Extract the [x, y] coordinate from the center of the cell holding the provided text.  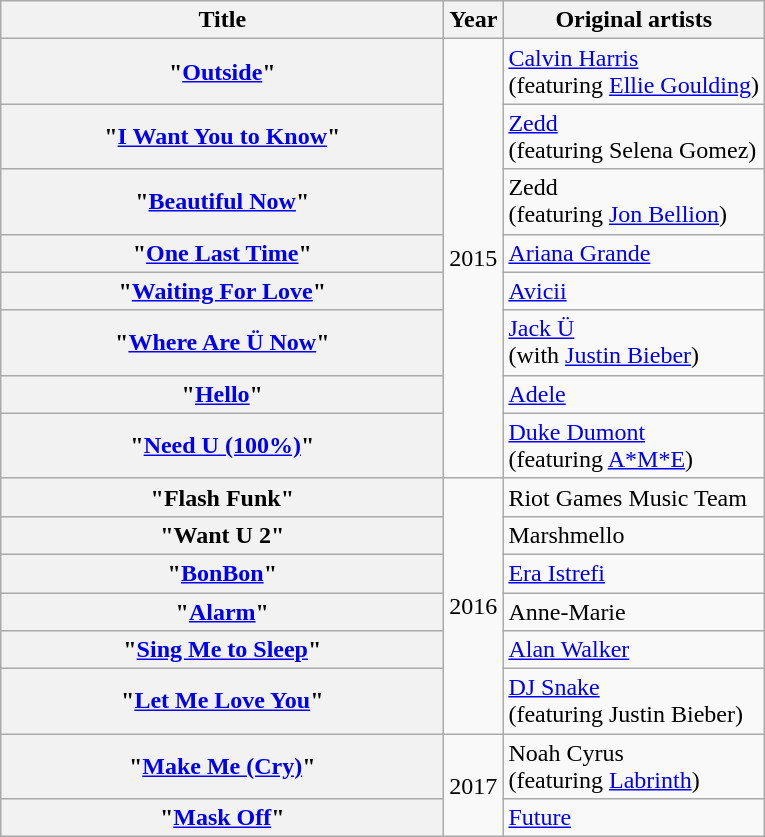
2015 [474, 259]
"I Want You to Know" [222, 136]
"Hello" [222, 394]
"Sing Me to Sleep" [222, 650]
"Mask Off" [222, 818]
Noah Cyrus(featuring Labrinth) [634, 766]
DJ Snake(featuring Justin Bieber) [634, 702]
"Let Me Love You" [222, 702]
"Beautiful Now" [222, 202]
"Where Are Ü Now" [222, 342]
Avicii [634, 291]
Title [222, 20]
Duke Dumont(featuring A*M*E) [634, 446]
"One Last Time" [222, 253]
Year [474, 20]
"Make Me (Cry)" [222, 766]
Adele [634, 394]
2017 [474, 786]
"Flash Funk" [222, 497]
Zedd(featuring Selena Gomez) [634, 136]
Original artists [634, 20]
Ariana Grande [634, 253]
Alan Walker [634, 650]
2016 [474, 606]
Riot Games Music Team [634, 497]
Zedd(featuring Jon Bellion) [634, 202]
Era Istrefi [634, 573]
"Waiting For Love" [222, 291]
"Want U 2" [222, 535]
Calvin Harris(featuring Ellie Goulding) [634, 72]
Anne-Marie [634, 611]
Jack Ü(with Justin Bieber) [634, 342]
Future [634, 818]
"Alarm" [222, 611]
"BonBon" [222, 573]
Marshmello [634, 535]
"Outside" [222, 72]
"Need U (100%)" [222, 446]
